Capture the cell that displays the provided text and extract its (x, y) central coordinate. 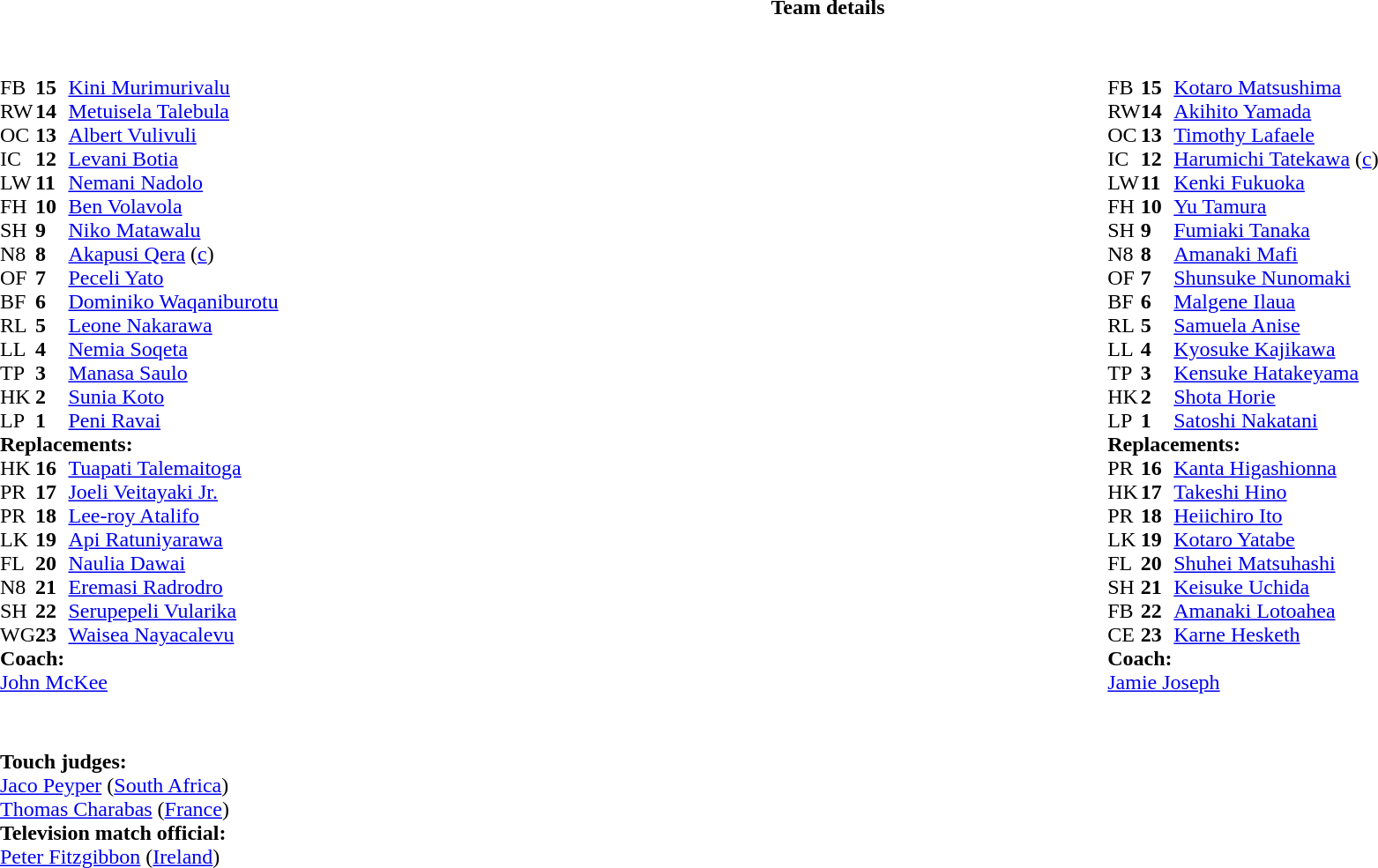
Keisuke Uchida (1276, 587)
Nemani Nadolo (173, 183)
Shunsuke Nunomaki (1276, 278)
Kini Murimurivalu (173, 88)
Metuisela Talebula (173, 111)
Nemia Soqeta (173, 349)
Sunia Koto (173, 397)
WG (18, 634)
Kotaro Matsushima (1276, 88)
Ben Volavola (173, 206)
Shuhei Matsuhashi (1276, 564)
Akihito Yamada (1276, 111)
Kanta Higashionna (1276, 469)
Kotaro Yatabe (1276, 539)
Waisea Nayacalevu (173, 634)
Niko Matawalu (173, 231)
Leone Nakarawa (173, 326)
Naulia Dawai (173, 564)
Amanaki Lotoahea (1276, 612)
Peni Ravai (173, 421)
Takeshi Hino (1276, 492)
Kensuke Hatakeyama (1276, 374)
Lee-roy Atalifo (173, 516)
Satoshi Nakatani (1276, 421)
Amanaki Mafi (1276, 254)
Serupepeli Vularika (173, 612)
Malgene Ilaua (1276, 301)
Shota Horie (1276, 397)
Jamie Joseph (1243, 682)
Api Ratuniyarawa (173, 539)
John McKee (139, 682)
Joeli Veitayaki Jr. (173, 492)
Tuapati Talemaitoga (173, 469)
CE (1124, 634)
Karne Hesketh (1276, 634)
Eremasi Radrodro (173, 587)
Kenki Fukuoka (1276, 183)
Kyosuke Kajikawa (1276, 349)
Levani Botia (173, 159)
Yu Tamura (1276, 206)
Dominiko Waqaniburotu (173, 301)
Peceli Yato (173, 278)
Samuela Anise (1276, 326)
Harumichi Tatekawa (c) (1276, 159)
Manasa Saulo (173, 374)
Heiichiro Ito (1276, 516)
Timothy Lafaele (1276, 136)
Akapusi Qera (c) (173, 254)
Albert Vulivuli (173, 136)
Fumiaki Tanaka (1276, 231)
